Find where the given text appears and provide that cell's center as [x, y] coordinate. 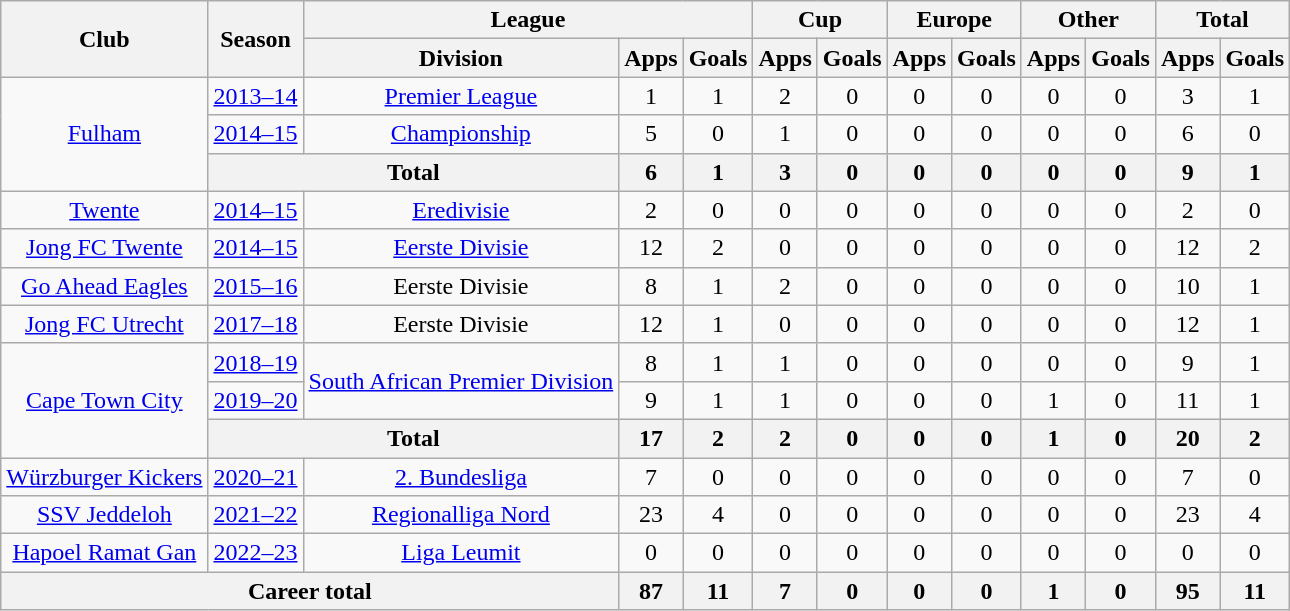
2017–18 [256, 324]
Regionalliga Nord [461, 515]
Würzburger Kickers [104, 477]
Season [256, 39]
Other [1088, 20]
Premier League [461, 96]
Cup [820, 20]
2. Bundesliga [461, 477]
Jong FC Twente [104, 248]
Career total [310, 591]
Club [104, 39]
Twente [104, 210]
SSV Jeddeloh [104, 515]
Cape Town City [104, 400]
2019–20 [256, 400]
2015–16 [256, 286]
Liga Leumit [461, 553]
Europe [954, 20]
Division [461, 58]
5 [651, 134]
2018–19 [256, 362]
2022–23 [256, 553]
League [528, 20]
2013–14 [256, 96]
2020–21 [256, 477]
17 [651, 438]
95 [1187, 591]
South African Premier Division [461, 381]
Jong FC Utrecht [104, 324]
20 [1187, 438]
10 [1187, 286]
Eredivisie [461, 210]
Hapoel Ramat Gan [104, 553]
Fulham [104, 134]
87 [651, 591]
Championship [461, 134]
Go Ahead Eagles [104, 286]
2021–22 [256, 515]
